Provide the (X, Y) coordinate of the cell's center where the given text is located.  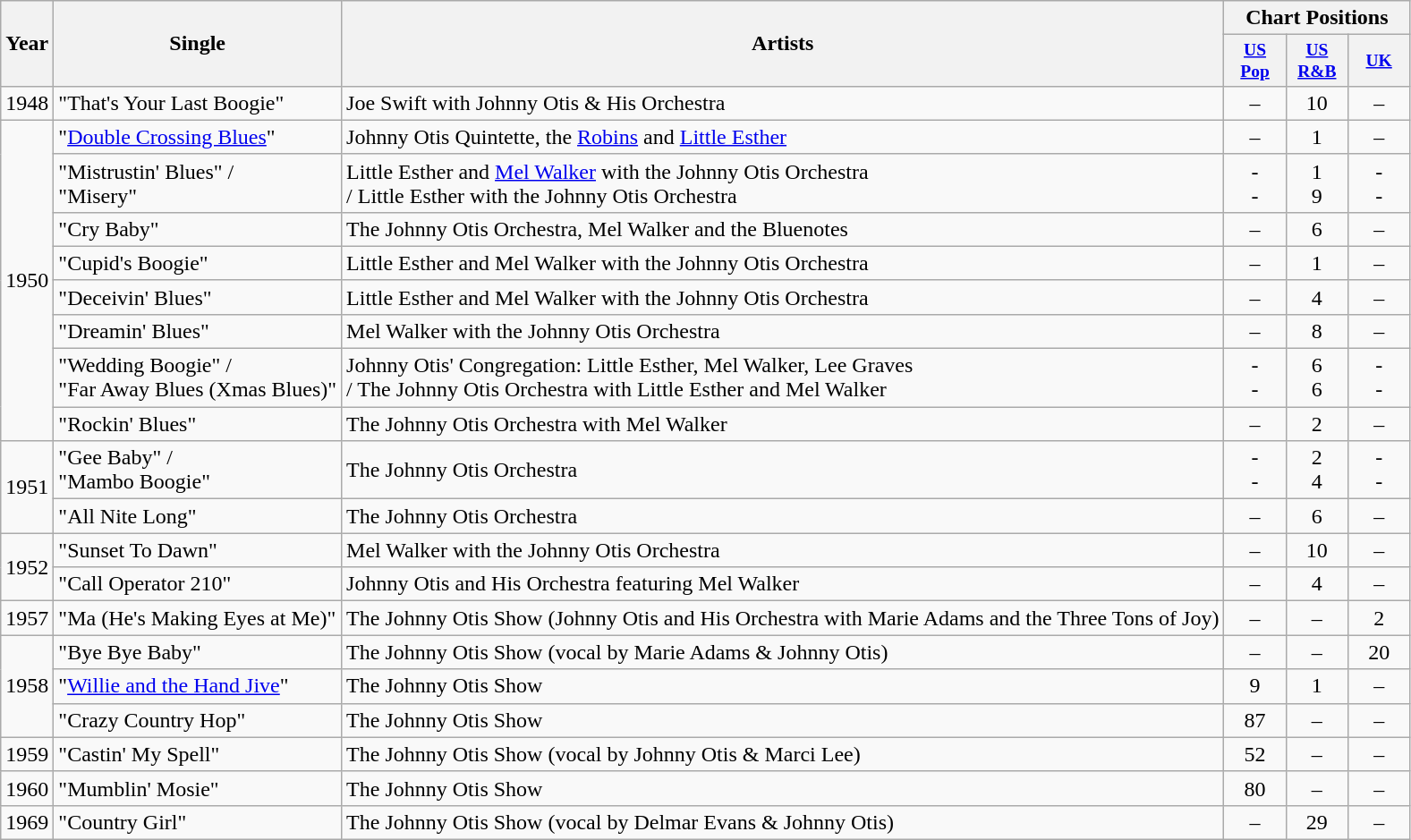
8 (1317, 331)
Little Esther and Mel Walker with the Johnny Otis Orchestra / Little Esther with the Johnny Otis Orchestra (783, 182)
Year (27, 43)
"Gee Baby" /"Mambo Boogie" (198, 471)
"Crazy Country Hop" (198, 720)
"That's Your Last Boogie" (198, 103)
"Call Operator 210" (198, 584)
"Country Girl" (198, 822)
US Pop (1254, 61)
Johnny Otis Quintette, the Robins and Little Esther (783, 137)
80 (1254, 788)
1959 (27, 754)
"Rockin' Blues" (198, 424)
"Willie and the Hand Jive" (198, 686)
The Johnny Otis Show (vocal by Delmar Evans & Johnny Otis) (783, 822)
Artists (783, 43)
"Dreamin' Blues" (198, 331)
"Double Crossing Blues" (198, 137)
19 (1317, 182)
1960 (27, 788)
The Johnny Otis Show (vocal by Johnny Otis & Marci Lee) (783, 754)
1957 (27, 618)
"Mumblin' Mosie" (198, 788)
"Bye Bye Baby" (198, 652)
USR&B (1317, 61)
1952 (27, 567)
Johnny Otis' Congregation: Little Esther, Mel Walker, Lee Graves / The Johnny Otis Orchestra with Little Esther and Mel Walker (783, 378)
The Johnny Otis Orchestra with Mel Walker (783, 424)
"Ma (He's Making Eyes at Me)" (198, 618)
"Cupid's Boogie" (198, 263)
29 (1317, 822)
Johnny Otis and His Orchestra featuring Mel Walker (783, 584)
24 (1317, 471)
1951 (27, 487)
1948 (27, 103)
The Johnny Otis Show (vocal by Marie Adams & Johnny Otis) (783, 652)
"All Nite Long" (198, 516)
1969 (27, 822)
Joe Swift with Johnny Otis & His Orchestra (783, 103)
87 (1254, 720)
1950 (27, 280)
UK (1378, 61)
66 (1317, 378)
"Deceivin' Blues" (198, 297)
9 (1254, 686)
52 (1254, 754)
20 (1378, 652)
"Cry Baby" (198, 229)
The Johnny Otis Show (Johnny Otis and His Orchestra with Marie Adams and the Three Tons of Joy) (783, 618)
"Sunset To Dawn" (198, 550)
1958 (27, 686)
"Castin' My Spell" (198, 754)
Chart Positions (1317, 18)
"Mistrustin' Blues" /"Misery" (198, 182)
"Wedding Boogie" /"Far Away Blues (Xmas Blues)" (198, 378)
The Johnny Otis Orchestra, Mel Walker and the Bluenotes (783, 229)
Single (198, 43)
